Capture the cell that displays the provided text and extract its (x, y) central coordinate. 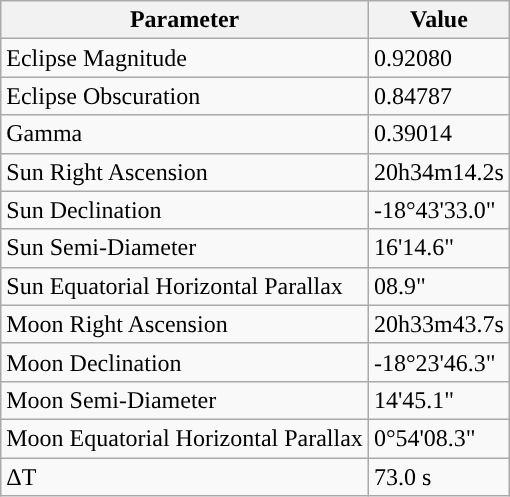
Moon Declination (185, 362)
Parameter (185, 20)
Sun Semi-Diameter (185, 248)
08.9" (438, 286)
ΔT (185, 477)
Eclipse Obscuration (185, 96)
Sun Right Ascension (185, 172)
Value (438, 20)
0.84787 (438, 96)
Eclipse Magnitude (185, 58)
14'45.1" (438, 400)
Moon Right Ascension (185, 324)
0°54'08.3" (438, 438)
Moon Semi-Diameter (185, 400)
73.0 s (438, 477)
16'14.6" (438, 248)
0.92080 (438, 58)
20h34m14.2s (438, 172)
Moon Equatorial Horizontal Parallax (185, 438)
20h33m43.7s (438, 324)
-18°43'33.0" (438, 210)
Sun Equatorial Horizontal Parallax (185, 286)
Gamma (185, 134)
Sun Declination (185, 210)
0.39014 (438, 134)
-18°23'46.3" (438, 362)
